Search for the cell housing the specified text and yield its [x, y] center coordinate. 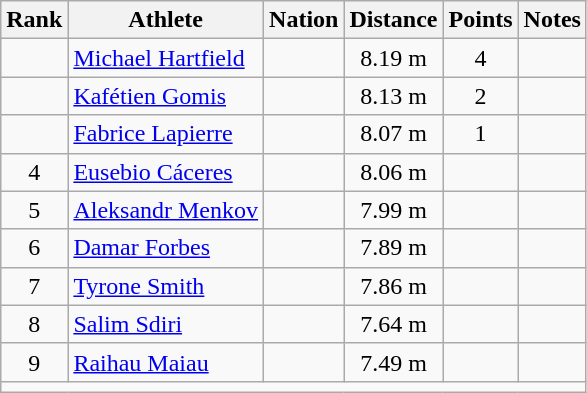
Michael Hartfield [166, 58]
7.99 m [394, 210]
Rank [34, 20]
6 [34, 248]
7 [34, 286]
Damar Forbes [166, 248]
2 [480, 96]
Raihau Maiau [166, 362]
7.89 m [394, 248]
Salim Sdiri [166, 324]
Notes [552, 20]
Kafétien Gomis [166, 96]
7.64 m [394, 324]
8.06 m [394, 172]
Eusebio Cáceres [166, 172]
Distance [394, 20]
7.86 m [394, 286]
Athlete [166, 20]
8.13 m [394, 96]
5 [34, 210]
Nation [304, 20]
7.49 m [394, 362]
Fabrice Lapierre [166, 134]
8.19 m [394, 58]
Tyrone Smith [166, 286]
8.07 m [394, 134]
Points [480, 20]
Aleksandr Menkov [166, 210]
1 [480, 134]
9 [34, 362]
8 [34, 324]
